Return the [x, y] coordinate for the center point of the cell that contains the specified text.  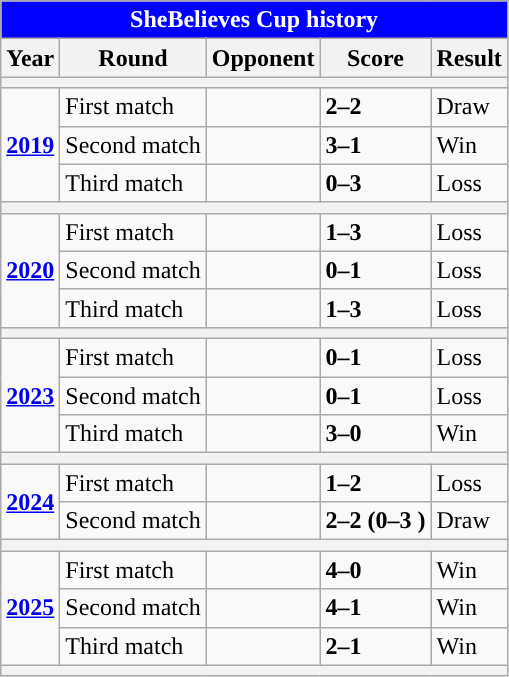
SheBelieves Cup history [254, 20]
Result [469, 58]
2–2 [376, 107]
2023 [30, 395]
Opponent [263, 58]
3–0 [376, 434]
Year [30, 58]
2025 [30, 608]
0–3 [376, 183]
Round [133, 58]
2–1 [376, 646]
2–2 (0–3 ) [376, 521]
1–2 [376, 483]
2019 [30, 145]
4–0 [376, 570]
Score [376, 58]
2020 [30, 270]
2024 [30, 502]
3–1 [376, 145]
4–1 [376, 608]
